Capture the cell that displays the provided text and extract its [X, Y] central coordinate. 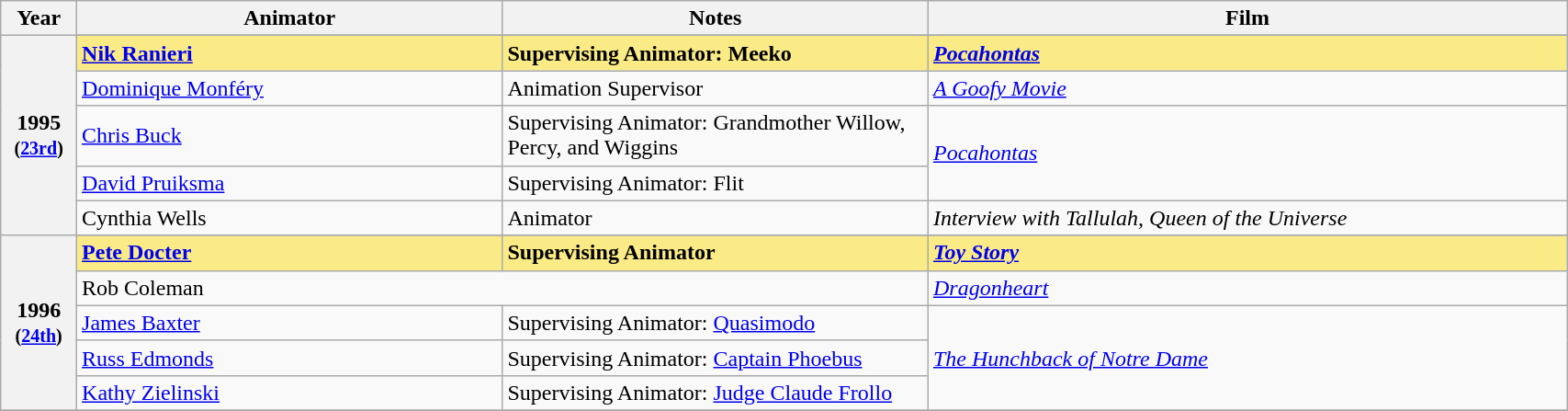
Cynthia Wells [290, 218]
Dominique Monféry [290, 88]
Chris Buck [290, 136]
A Goofy Movie [1247, 88]
Pete Docter [290, 253]
James Baxter [290, 323]
Supervising Animator: Captain Phoebus [715, 358]
The Hunchback of Notre Dame [1247, 358]
Toy Story [1247, 253]
Animation Supervisor [715, 88]
Supervising Animator: Quasimodo [715, 323]
Dragonheart [1247, 288]
Interview with Tallulah, Queen of the Universe [1247, 218]
Nik Ranieri [290, 53]
Supervising Animator: Meeko [715, 53]
1995 (23rd) [39, 136]
Supervising Animator: Flit [715, 183]
Supervising Animator [715, 253]
Russ Edmonds [290, 358]
David Pruiksma [290, 183]
Notes [715, 18]
1996 (24th) [39, 323]
Supervising Animator: Grandmother Willow, Percy, and Wiggins [715, 136]
Year [39, 18]
Supervising Animator: Judge Claude Frollo [715, 393]
Film [1247, 18]
Rob Coleman [503, 288]
Kathy Zielinski [290, 393]
